From the cell containing the given text, extract its center point as [x, y] coordinate. 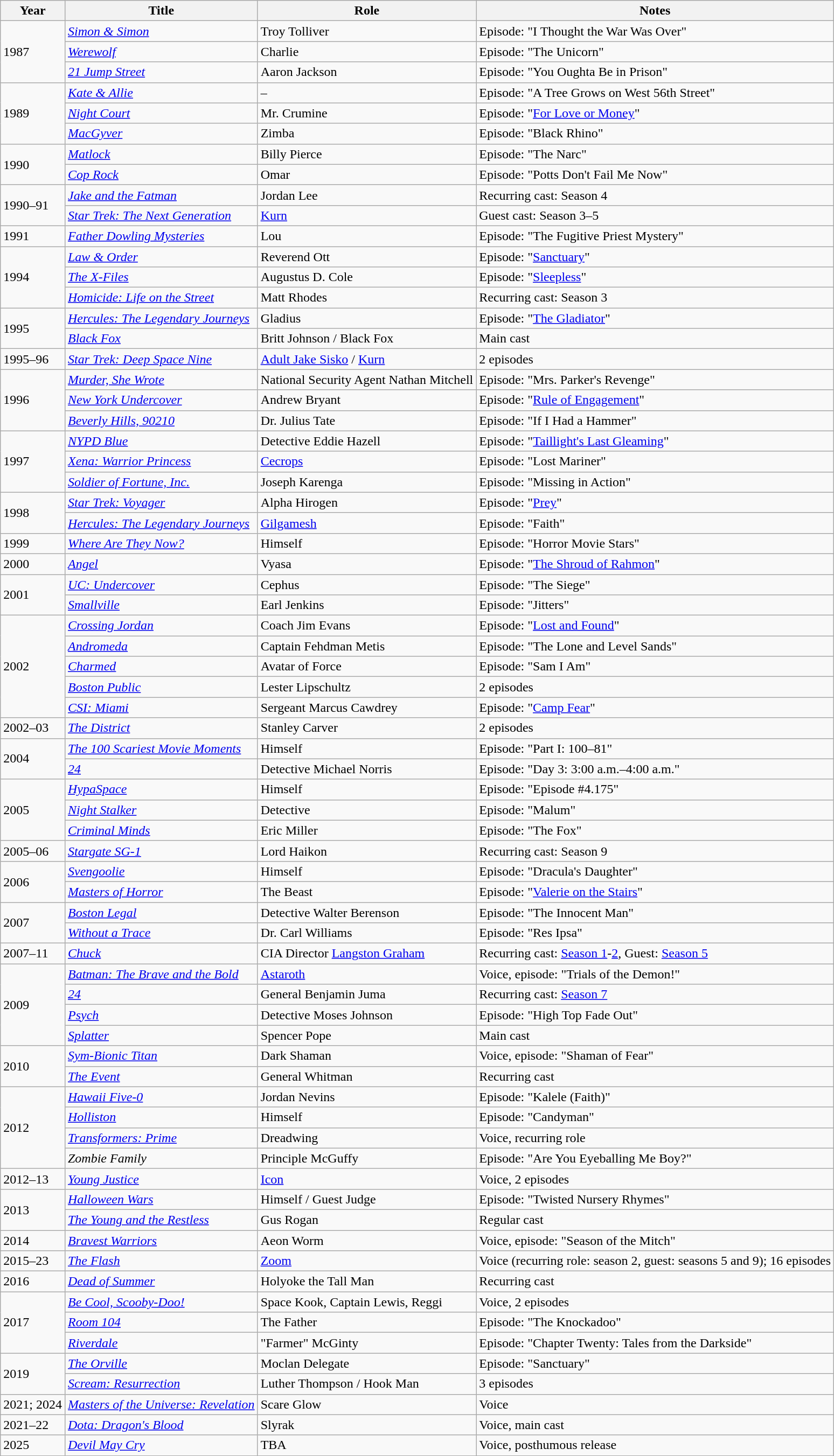
Law & Order [161, 257]
Cecrops [367, 461]
Episode: "Candyman" [655, 1117]
Boston Legal [161, 913]
The X-Files [161, 277]
Episode: "The Fox" [655, 830]
Episode: "Kalele (Faith)" [655, 1097]
2006 [33, 881]
Episode: "Sleepless" [655, 277]
Zombie Family [161, 1158]
Recurring cast: Season 9 [655, 851]
Dr. Carl Williams [367, 933]
Episode: "Missing in Action" [655, 482]
Gilgamesh [367, 523]
Kate & Allie [161, 93]
2005–06 [33, 851]
Where Are They Now? [161, 543]
Holliston [161, 1117]
The Flash [161, 1261]
Werewolf [161, 52]
2012–13 [33, 1179]
CIA Director Langston Graham [367, 954]
2001 [33, 594]
Episode: "A Tree Grows on West 56th Street" [655, 93]
Chuck [161, 954]
Recurring cast: Season 3 [655, 298]
2016 [33, 1282]
Murder, She Wrote [161, 380]
Coach Jim Evans [367, 626]
Sergeant Marcus Cawdrey [367, 708]
Episode: "Jitters" [655, 605]
Gladius [367, 318]
Episode: "Horror Movie Stars" [655, 543]
New York Undercover [161, 400]
Space Kook, Captain Lewis, Reggi [367, 1302]
Jake and the Fatman [161, 195]
Episode: "Episode #4.175" [655, 789]
The 100 Scariest Movie Moments [161, 748]
Kurn [367, 215]
Joseph Karenga [367, 482]
Splatter [161, 1035]
Bravest Warriors [161, 1240]
Black Fox [161, 339]
General Whitman [367, 1076]
Voice, episode: "Shaman of Fear" [655, 1056]
Episode: "If I Had a Hammer" [655, 421]
Episode: "Potts Don't Fail Me Now" [655, 174]
Episode: "Dracula's Daughter" [655, 871]
Episode: "For Love or Money" [655, 113]
Episode: "Part I: 100–81" [655, 748]
Charmed [161, 667]
Room 104 [161, 1322]
The Event [161, 1076]
Masters of the Universe: Revelation [161, 1404]
Night Stalker [161, 810]
Episode: "Res Ipsa" [655, 933]
Episode: "I Thought the War Was Over" [655, 31]
1990–91 [33, 205]
3 episodes [655, 1384]
Episode: "The Fugitive Priest Mystery" [655, 236]
Scare Glow [367, 1404]
Episode: "Twisted Nursery Rhymes" [655, 1199]
The District [161, 728]
Year [33, 11]
Crossing Jordan [161, 626]
Dota: Dragon's Blood [161, 1425]
2019 [33, 1374]
Cop Rock [161, 174]
Dead of Summer [161, 1282]
Episode: "High Top Fade Out" [655, 1015]
The Orville [161, 1363]
Detective [367, 810]
Boston Public [161, 687]
Batman: The Brave and the Bold [161, 974]
Earl Jenkins [367, 605]
Night Court [161, 113]
2021–22 [33, 1425]
Title [161, 11]
Billy Pierce [367, 154]
Avatar of Force [367, 667]
1997 [33, 461]
2004 [33, 759]
21 Jump Street [161, 72]
Jordan Nevins [367, 1097]
HypaSpace [161, 789]
Charlie [367, 52]
TBA [367, 1445]
Angel [161, 564]
Episode: "Camp Fear" [655, 708]
Devil May Cry [161, 1445]
Voice [655, 1404]
The Beast [367, 892]
Zimba [367, 134]
Star Trek: The Next Generation [161, 215]
Omar [367, 174]
Principle McGuffy [367, 1158]
Be Cool, Scooby-Doo! [161, 1302]
Aaron Jackson [367, 72]
NYPD Blue [161, 441]
Troy Tolliver [367, 31]
Criminal Minds [161, 830]
Masters of Horror [161, 892]
2002 [33, 667]
1991 [33, 236]
Role [367, 11]
Episode: "Prey" [655, 502]
Voice, episode: "Trials of the Demon!" [655, 974]
2015–23 [33, 1261]
Episode: "The Shroud of Rahmon" [655, 564]
Star Trek: Voyager [161, 502]
Episode: "Sam I Am" [655, 667]
Young Justice [161, 1179]
Stanley Carver [367, 728]
Episode: "Malum" [655, 810]
1994 [33, 277]
Moclan Delegate [367, 1363]
Recurring cast: Season 7 [655, 995]
Psych [161, 1015]
Guest cast: Season 3–5 [655, 215]
Reverend Ott [367, 257]
Episode: "The Unicorn" [655, 52]
Xena: Warrior Princess [161, 461]
2002–03 [33, 728]
Episode: "The Lone and Level Sands" [655, 646]
2012 [33, 1128]
Augustus D. Cole [367, 277]
Eric Miller [367, 830]
Matt Rhodes [367, 298]
Dr. Julius Tate [367, 421]
Detective Walter Berenson [367, 913]
Zoom [367, 1261]
Episode: "Chapter Twenty: Tales from the Darkside" [655, 1343]
Mr. Crumine [367, 113]
2017 [33, 1322]
Episode: "You Oughta Be in Prison" [655, 72]
Aeon Worm [367, 1240]
Episode: "Black Rhino" [655, 134]
Halloween Wars [161, 1199]
Stargate SG-1 [161, 851]
Episode: "The Innocent Man" [655, 913]
General Benjamin Juma [367, 995]
2005 [33, 810]
Jordan Lee [367, 195]
Slyrak [367, 1425]
Dark Shaman [367, 1056]
2025 [33, 1445]
Episode: "Rule of Engagement" [655, 400]
Detective Eddie Hazell [367, 441]
Himself / Guest Judge [367, 1199]
1990 [33, 164]
Episode: "Are You Eyeballing Me Boy?" [655, 1158]
Episode: "Mrs. Parker's Revenge" [655, 380]
2013 [33, 1209]
– [367, 93]
Voice, recurring role [655, 1138]
Spencer Pope [367, 1035]
The Father [367, 1322]
Svengoolie [161, 871]
Notes [655, 11]
Beverly Hills, 90210 [161, 421]
1995–96 [33, 359]
Episode: "The Narc" [655, 154]
Transformers: Prime [161, 1138]
2007–11 [33, 954]
1987 [33, 52]
National Security Agent Nathan Mitchell [367, 380]
Recurring cast: Season 4 [655, 195]
Lou [367, 236]
Episode: "Valerie on the Stairs" [655, 892]
1995 [33, 328]
Icon [367, 1179]
Adult Jake Sisko / Kurn [367, 359]
Gus Rogan [367, 1220]
Detective Moses Johnson [367, 1015]
Hawaii Five-0 [161, 1097]
Soldier of Fortune, Inc. [161, 482]
Holyoke the Tall Man [367, 1282]
Matlock [161, 154]
Scream: Resurrection [161, 1384]
Star Trek: Deep Space Nine [161, 359]
Astaroth [367, 974]
Episode: "Taillight's Last Gleaming" [655, 441]
Voice, posthumous release [655, 1445]
Cephus [367, 584]
"Farmer" McGinty [367, 1343]
Recurring cast: Season 1-2, Guest: Season 5 [655, 954]
1998 [33, 513]
Voice, main cast [655, 1425]
1999 [33, 543]
The Young and the Restless [161, 1220]
2021; 2024 [33, 1404]
1996 [33, 400]
Sym-Bionic Titan [161, 1056]
Captain Fehdman Metis [367, 646]
MacGyver [161, 134]
UC: Undercover [161, 584]
Voice (recurring role: season 2, guest: seasons 5 and 9); 16 episodes [655, 1261]
Lester Lipschultz [367, 687]
Alpha Hirogen [367, 502]
Simon & Simon [161, 31]
Britt Johnson / Black Fox [367, 339]
Father Dowling Mysteries [161, 236]
Episode: "Lost and Found" [655, 626]
Episode: "The Siege" [655, 584]
Andrew Bryant [367, 400]
Episode: "Day 3: 3:00 a.m.–4:00 a.m." [655, 769]
Riverdale [161, 1343]
Smallville [161, 605]
Andromeda [161, 646]
CSI: Miami [161, 708]
2009 [33, 1005]
1989 [33, 113]
2000 [33, 564]
Episode: "Lost Mariner" [655, 461]
Episode: "The Gladiator" [655, 318]
Detective Michael Norris [367, 769]
Lord Haikon [367, 851]
2014 [33, 1240]
Vyasa [367, 564]
Dreadwing [367, 1138]
2010 [33, 1066]
Luther Thompson / Hook Man [367, 1384]
Episode: "Faith" [655, 523]
Voice, episode: "Season of the Mitch" [655, 1240]
2007 [33, 923]
Homicide: Life on the Street [161, 298]
Episode: "The Knockadoo" [655, 1322]
Regular cast [655, 1220]
Without a Trace [161, 933]
